Extract the (x, y) coordinate from the center of the cell holding the provided text.  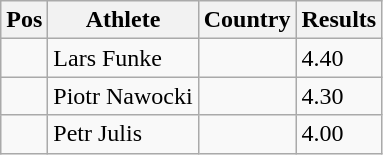
Petr Julis (123, 134)
Country (247, 20)
4.00 (339, 134)
Pos (24, 20)
Lars Funke (123, 58)
Athlete (123, 20)
4.40 (339, 58)
4.30 (339, 96)
Results (339, 20)
Piotr Nawocki (123, 96)
